Return the (X, Y) coordinate for the center point of the cell that contains the specified text.  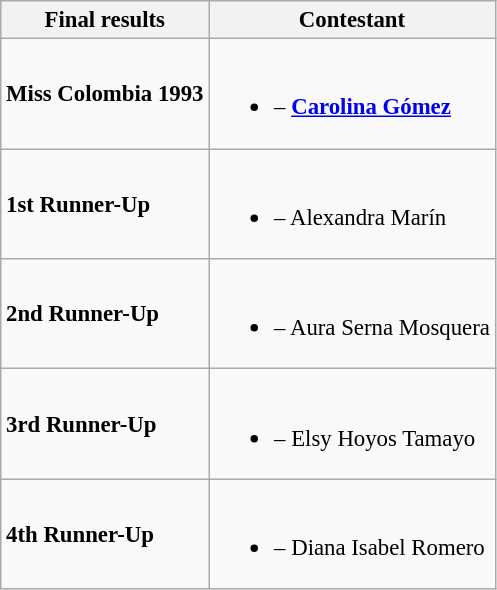
1st Runner-Up (105, 204)
– Diana Isabel Romero (352, 534)
– Elsy Hoyos Tamayo (352, 424)
– Alexandra Marín (352, 204)
– Carolina Gómez (352, 94)
Contestant (352, 20)
– Aura Serna Mosquera (352, 314)
2nd Runner-Up (105, 314)
3rd Runner-Up (105, 424)
4th Runner-Up (105, 534)
Miss Colombia 1993 (105, 94)
Final results (105, 20)
